Locate the cell with the specified text and output its [x, y] center coordinate. 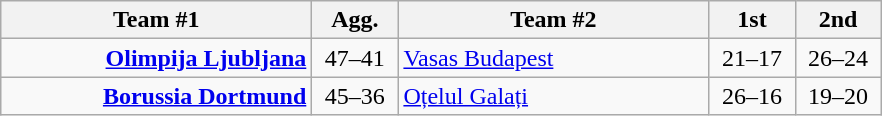
1st [752, 20]
19–20 [838, 96]
26–24 [838, 58]
Oțelul Galați [554, 96]
Agg. [355, 20]
26–16 [752, 96]
Vasas Budapest [554, 58]
45–36 [355, 96]
2nd [838, 20]
21–17 [752, 58]
47–41 [355, 58]
Team #2 [554, 20]
Olimpija Ljubljana [156, 58]
Borussia Dortmund [156, 96]
Team #1 [156, 20]
